Scan for the cell matching the given text and deliver its (X, Y) coordinate at center. 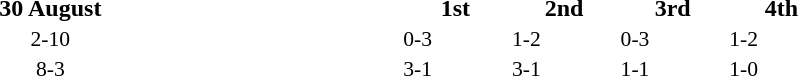
1-2 (564, 39)
